Detect which cell encompasses the target text, then output its [x, y] center coordinate. 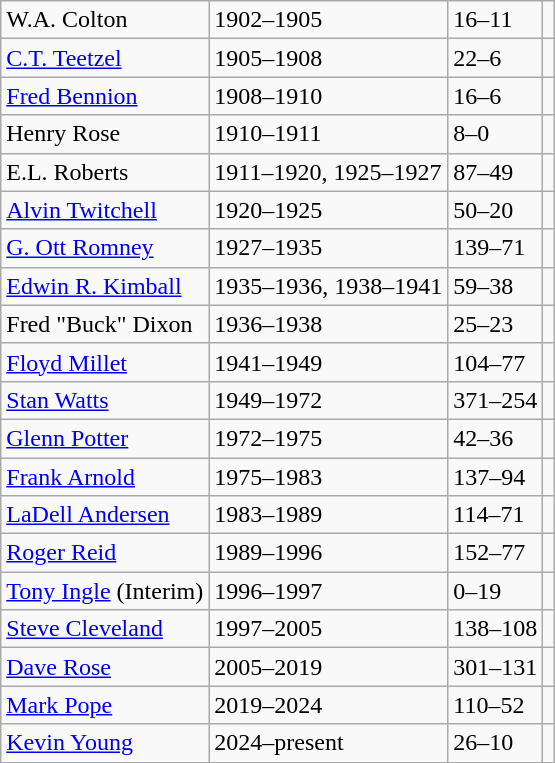
Fred Bennion [105, 96]
59–38 [496, 286]
Fred "Buck" Dixon [105, 324]
1975–1983 [328, 477]
1949–1972 [328, 400]
G. Ott Romney [105, 248]
1911–1920, 1925–1927 [328, 172]
0–19 [496, 591]
22–6 [496, 58]
114–71 [496, 515]
W.A. Colton [105, 20]
137–94 [496, 477]
Roger Reid [105, 553]
16–11 [496, 20]
Tony Ingle (Interim) [105, 591]
Alvin Twitchell [105, 210]
2019–2024 [328, 705]
139–71 [496, 248]
371–254 [496, 400]
1920–1925 [328, 210]
8–0 [496, 134]
1908–1910 [328, 96]
1936–1938 [328, 324]
Frank Arnold [105, 477]
104–77 [496, 362]
26–10 [496, 743]
Mark Pope [105, 705]
Steve Cleveland [105, 629]
Stan Watts [105, 400]
301–131 [496, 667]
Dave Rose [105, 667]
1989–1996 [328, 553]
C.T. Teetzel [105, 58]
1905–1908 [328, 58]
1997–2005 [328, 629]
1972–1975 [328, 438]
50–20 [496, 210]
1927–1935 [328, 248]
1941–1949 [328, 362]
1996–1997 [328, 591]
2005–2019 [328, 667]
1910–1911 [328, 134]
Henry Rose [105, 134]
Edwin R. Kimball [105, 286]
2024–present [328, 743]
138–108 [496, 629]
1902–1905 [328, 20]
42–36 [496, 438]
1935–1936, 1938–1941 [328, 286]
110–52 [496, 705]
152–77 [496, 553]
25–23 [496, 324]
16–6 [496, 96]
1983–1989 [328, 515]
Kevin Young [105, 743]
LaDell Andersen [105, 515]
Glenn Potter [105, 438]
87–49 [496, 172]
E.L. Roberts [105, 172]
Floyd Millet [105, 362]
